Extract the (X, Y) coordinate from the center of the cell holding the provided text.  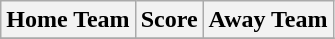
Home Team (68, 20)
Score (169, 20)
Away Team (268, 20)
